Provide the [X, Y] coordinate of the cell's center where the given text is located.  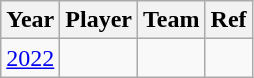
Team [172, 20]
2022 [30, 58]
Year [30, 20]
Player [99, 20]
Ref [228, 20]
